Return (X, Y) of the center of cell containing provided text 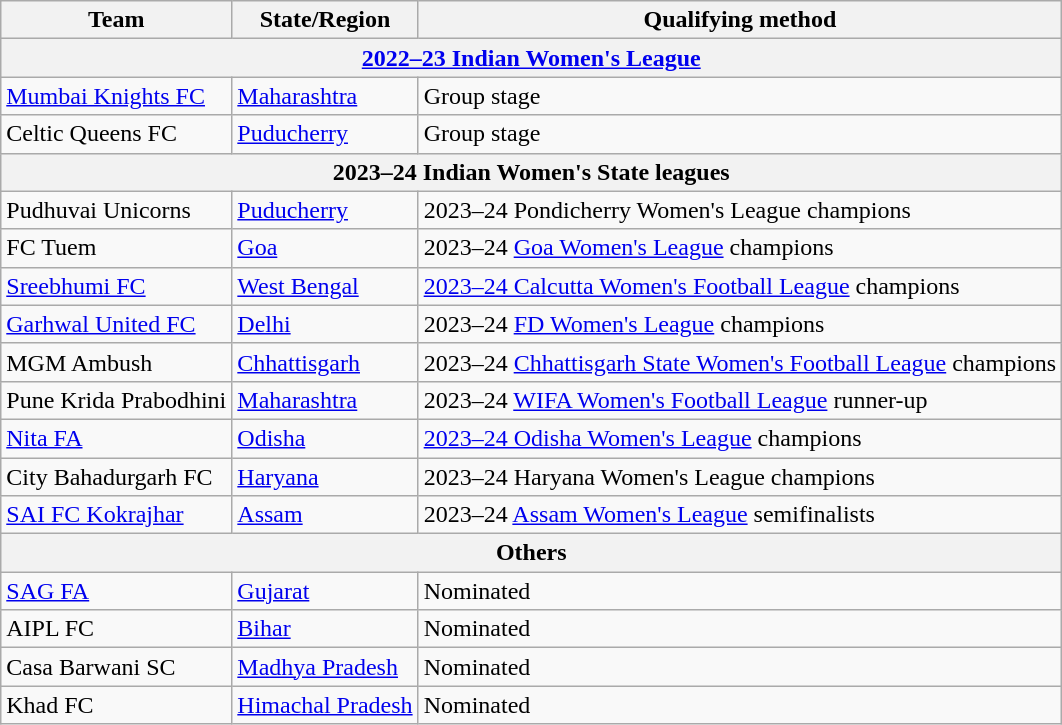
Casa Barwani SC (116, 667)
State/Region (325, 20)
FC Tuem (116, 248)
Odisha (325, 438)
Madhya Pradesh (325, 667)
2023–24 Assam Women's League semifinalists (740, 515)
Mumbai Knights FC (116, 96)
SAG FA (116, 591)
Delhi (325, 324)
Pudhuvai Unicorns (116, 210)
Team (116, 20)
2023–24 WIFA Women's Football League runner-up (740, 400)
Celtic Queens FC (116, 134)
2023–24 Calcutta Women's Football League champions (740, 286)
2023–24 Odisha Women's League champions (740, 438)
Others (532, 553)
Khad FC (116, 705)
Bihar (325, 629)
Garhwal United FC (116, 324)
City Bahadurgarh FC (116, 477)
Pune Krida Prabodhini (116, 400)
Chhattisgarh (325, 362)
Assam (325, 515)
2022–23 Indian Women's League (532, 58)
Goa (325, 248)
Haryana (325, 477)
AIPL FC (116, 629)
MGM Ambush (116, 362)
2023–24 Indian Women's State leagues (532, 172)
Sreebhumi FC (116, 286)
2023–24 Chhattisgarh State Women's Football League champions (740, 362)
Himachal Pradesh (325, 705)
Gujarat (325, 591)
SAI FC Kokrajhar (116, 515)
2023–24 Goa Women's League champions (740, 248)
2023–24 Haryana Women's League champions (740, 477)
Qualifying method (740, 20)
2023–24 FD Women's League champions (740, 324)
2023–24 Pondicherry Women's League champions (740, 210)
West Bengal (325, 286)
Nita FA (116, 438)
